Find where the given text appears and provide that cell's center as [X, Y] coordinate. 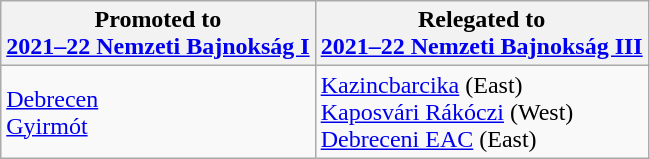
Promoted to2021–22 Nemzeti Bajnokság I [158, 34]
Kazincbarcika (East) Kaposvári Rákóczi (West) Debreceni EAC (East) [482, 112]
Relegated to2021–22 Nemzeti Bajnokság III [482, 34]
Debrecen Gyirmót [158, 112]
